Locate the cell with the specified text and output its (x, y) center coordinate. 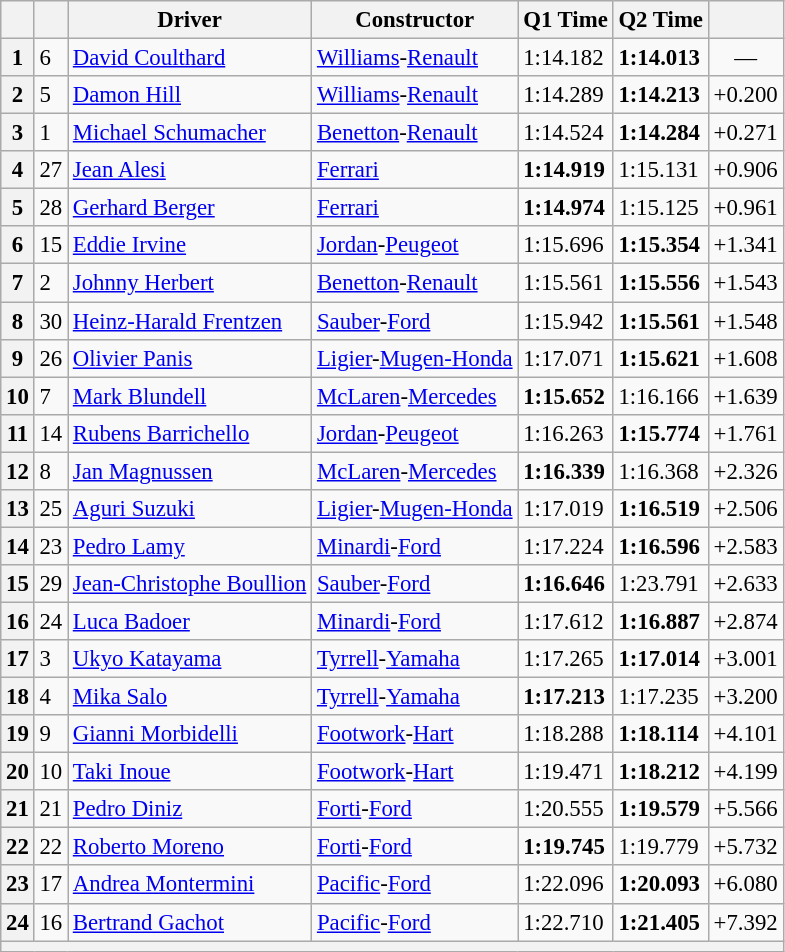
1:14.289 (566, 95)
+5.566 (746, 809)
1:15.125 (660, 208)
Jean Alesi (190, 170)
+1.548 (746, 321)
13 (18, 509)
29 (50, 584)
1:16.596 (660, 546)
+1.639 (746, 396)
1:17.019 (566, 509)
1:14.524 (566, 133)
18 (18, 697)
1:19.471 (566, 772)
Q2 Time (660, 20)
Heinz-Harald Frentzen (190, 321)
1:20.555 (566, 809)
1:15.354 (660, 245)
1:19.745 (566, 847)
20 (18, 772)
1:17.265 (566, 659)
Mika Salo (190, 697)
+3.001 (746, 659)
Constructor (415, 20)
1:21.405 (660, 922)
1:17.014 (660, 659)
+1.761 (746, 433)
+2.506 (746, 509)
+5.732 (746, 847)
+2.874 (746, 621)
1:15.652 (566, 396)
+7.392 (746, 922)
1:16.887 (660, 621)
+4.101 (746, 734)
1:16.166 (660, 396)
+2.326 (746, 471)
+4.199 (746, 772)
+6.080 (746, 885)
Jan Magnussen (190, 471)
+1.608 (746, 358)
Michael Schumacher (190, 133)
1:17.071 (566, 358)
David Coulthard (190, 58)
+0.200 (746, 95)
+1.341 (746, 245)
1:17.235 (660, 697)
Mark Blundell (190, 396)
Aguri Suzuki (190, 509)
Driver (190, 20)
Q1 Time (566, 20)
1:14.974 (566, 208)
+2.583 (746, 546)
11 (18, 433)
Damon Hill (190, 95)
1:19.779 (660, 847)
1:17.213 (566, 697)
1:14.284 (660, 133)
1:14.213 (660, 95)
+2.633 (746, 584)
Bertrand Gachot (190, 922)
Ukyo Katayama (190, 659)
27 (50, 170)
+0.271 (746, 133)
1:14.182 (566, 58)
1:18.114 (660, 734)
Rubens Barrichello (190, 433)
1:16.339 (566, 471)
Gerhard Berger (190, 208)
1:15.696 (566, 245)
+3.200 (746, 697)
26 (50, 358)
1:19.579 (660, 809)
Taki Inoue (190, 772)
+0.961 (746, 208)
+0.906 (746, 170)
Eddie Irvine (190, 245)
1:22.096 (566, 885)
1:15.621 (660, 358)
1:14.919 (566, 170)
Jean-Christophe Boullion (190, 584)
1:15.556 (660, 283)
Pedro Lamy (190, 546)
1:17.224 (566, 546)
1:17.612 (566, 621)
— (746, 58)
1:16.368 (660, 471)
25 (50, 509)
1:15.131 (660, 170)
Luca Badoer (190, 621)
12 (18, 471)
1:18.212 (660, 772)
Gianni Morbidelli (190, 734)
Olivier Panis (190, 358)
1:23.791 (660, 584)
1:18.288 (566, 734)
1:22.710 (566, 922)
1:15.942 (566, 321)
Roberto Moreno (190, 847)
+1.543 (746, 283)
Johnny Herbert (190, 283)
28 (50, 208)
1:16.263 (566, 433)
1:15.774 (660, 433)
Andrea Montermini (190, 885)
1:14.013 (660, 58)
30 (50, 321)
1:16.519 (660, 509)
1:20.093 (660, 885)
19 (18, 734)
1:16.646 (566, 584)
Pedro Diniz (190, 809)
